Extract the [x, y] coordinate from the center of the cell holding the provided text.  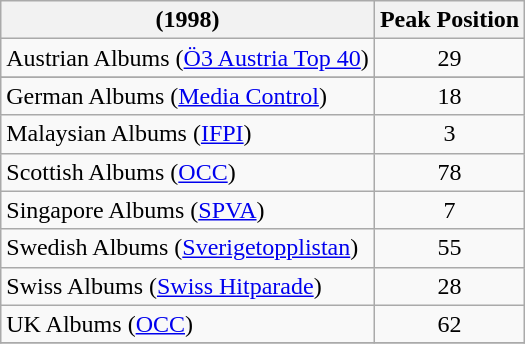
(1998) [188, 20]
Singapore Albums (SPVA) [188, 210]
62 [449, 324]
18 [449, 96]
German Albums (Media Control) [188, 96]
55 [449, 248]
78 [449, 172]
Swiss Albums (Swiss Hitparade) [188, 286]
Peak Position [449, 20]
28 [449, 286]
Malaysian Albums (IFPI) [188, 134]
7 [449, 210]
Scottish Albums (OCC) [188, 172]
UK Albums (OCC) [188, 324]
29 [449, 58]
Swedish Albums (Sverigetopplistan) [188, 248]
3 [449, 134]
Austrian Albums (Ö3 Austria Top 40) [188, 58]
